Return (X, Y) of the center of cell containing provided text 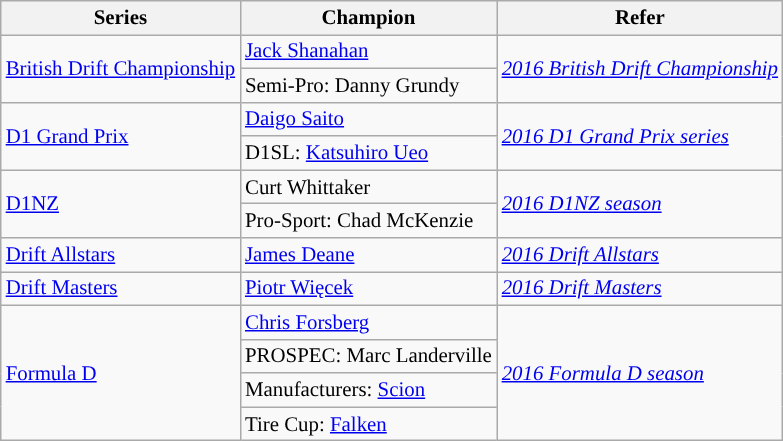
PROSPEC: Marc Landerville (368, 356)
Champion (368, 18)
Daigo Saito (368, 119)
2016 D1 Grand Prix series (640, 136)
2016 D1NZ season (640, 204)
Drift Allstars (120, 255)
Curt Whittaker (368, 187)
Tire Cup: Falken (368, 424)
Semi-Pro: Danny Grundy (368, 85)
2016 British Drift Championship (640, 68)
James Deane (368, 255)
Refer (640, 18)
Drift Masters (120, 288)
Manufacturers: Scion (368, 390)
2016 Formula D season (640, 372)
Piotr Więcek (368, 288)
British Drift Championship (120, 68)
Jack Shanahan (368, 51)
Series (120, 18)
D1SL: Katsuhiro Ueo (368, 153)
Chris Forsberg (368, 322)
D1NZ (120, 204)
Pro-Sport: Chad McKenzie (368, 221)
2016 Drift Allstars (640, 255)
Formula D (120, 372)
D1 Grand Prix (120, 136)
2016 Drift Masters (640, 288)
